Locate the cell with the specified text and output its [X, Y] center coordinate. 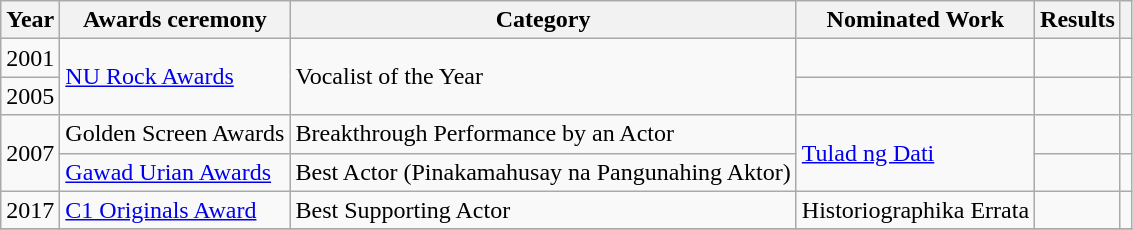
Historiographika Errata [915, 210]
Tulad ng Dati [915, 153]
2017 [30, 210]
Results [1078, 20]
Best Actor (Pinakamahusay na Pangunahing Aktor) [543, 172]
C1 Originals Award [175, 210]
Category [543, 20]
Gawad Urian Awards [175, 172]
Nominated Work [915, 20]
Best Supporting Actor [543, 210]
Awards ceremony [175, 20]
Breakthrough Performance by an Actor [543, 134]
Golden Screen Awards [175, 134]
Year [30, 20]
Vocalist of the Year [543, 77]
NU Rock Awards [175, 77]
2005 [30, 96]
2001 [30, 58]
2007 [30, 153]
